Scan for the cell matching the given text and deliver its [x, y] coordinate at center. 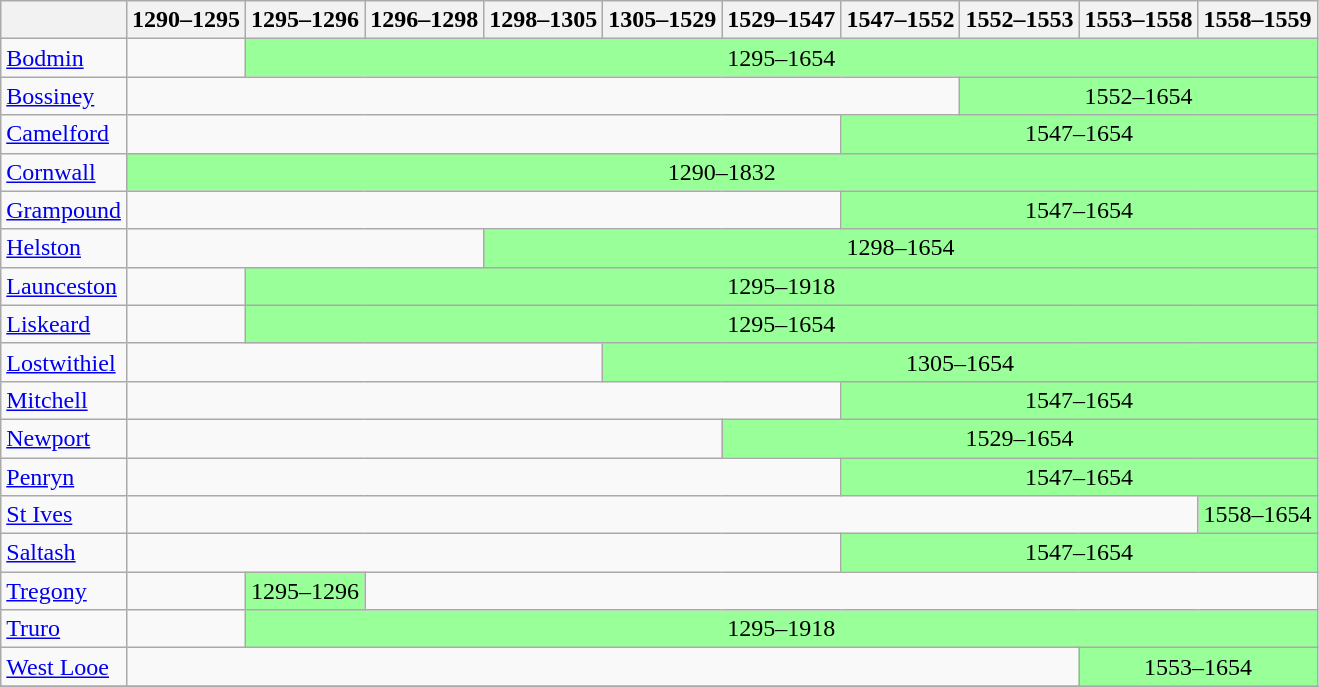
Penryn [64, 477]
1290–1295 [186, 20]
Liskeard [64, 324]
1558–1559 [1258, 20]
1529–1654 [1020, 438]
1547–1552 [900, 20]
Launceston [64, 286]
1553–1558 [1138, 20]
1529–1547 [782, 20]
1298–1654 [900, 248]
Tregony [64, 591]
Truro [64, 629]
St Ives [64, 515]
1553–1654 [1198, 667]
Lostwithiel [64, 362]
1552–1654 [1138, 96]
1290–1832 [722, 172]
Bossiney [64, 96]
1558–1654 [1258, 515]
Helston [64, 248]
1552–1553 [1020, 20]
Saltash [64, 553]
1305–1529 [662, 20]
West Looe [64, 667]
Newport [64, 438]
1298–1305 [544, 20]
1305–1654 [960, 362]
Mitchell [64, 400]
Bodmin [64, 58]
Cornwall [64, 172]
1296–1298 [424, 20]
Camelford [64, 134]
Grampound [64, 210]
